Return (X, Y) of the center of cell containing provided text 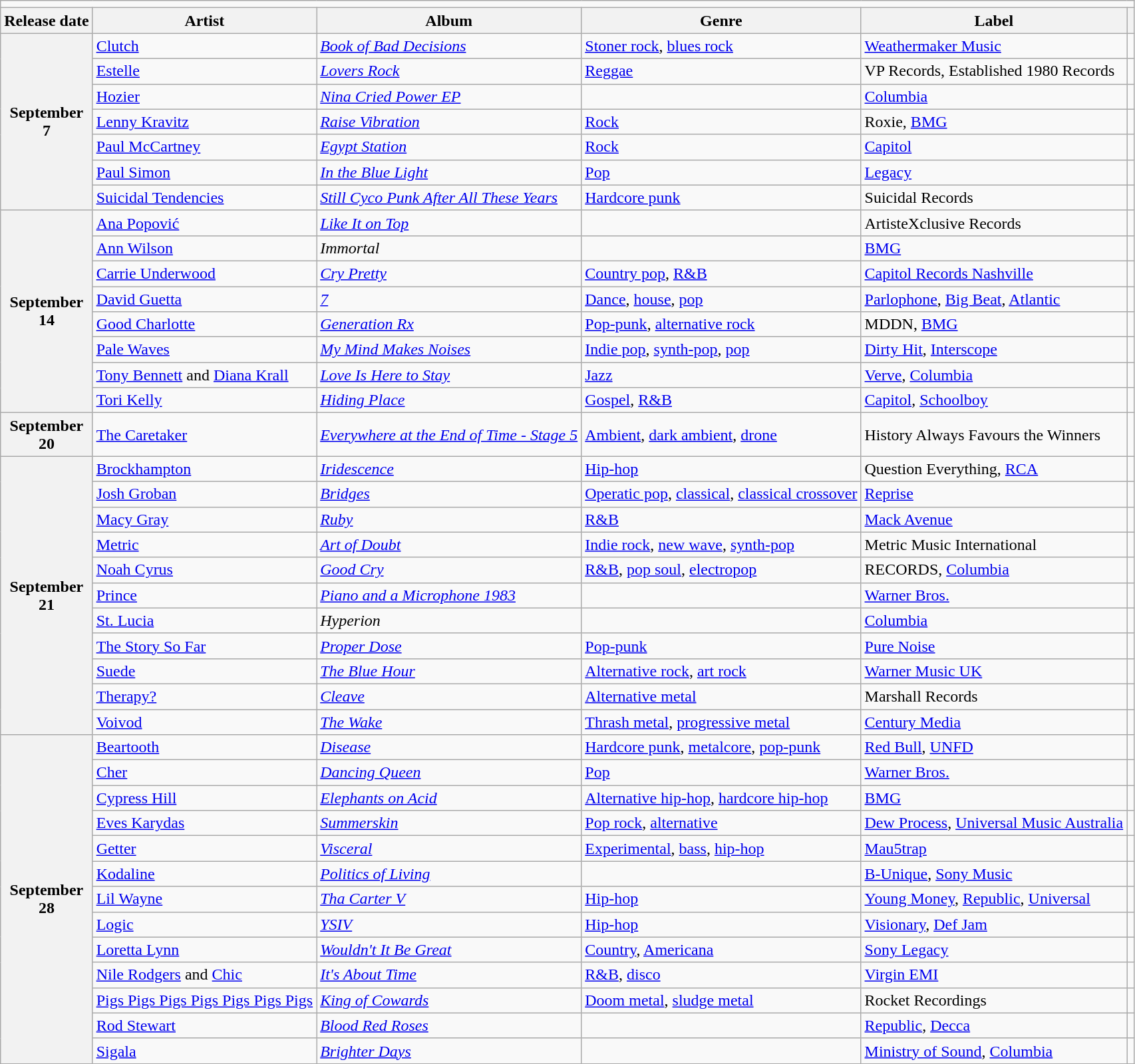
September28 (47, 899)
Wouldn't It Be Great (449, 950)
Country, Americana (721, 950)
Alternative rock, art rock (721, 671)
MDDN, BMG (994, 325)
R&B, pop soul, electropop (721, 570)
Verve, Columbia (994, 375)
Rocket Recordings (994, 1000)
Dirty Hit, Interscope (994, 350)
The Wake (449, 722)
Loretta Lynn (205, 950)
Reggae (721, 71)
Dew Process, Universal Music Australia (994, 823)
Logic (205, 924)
Josh Groban (205, 494)
Like It on Top (449, 223)
Good Charlotte (205, 325)
R&B, disco (721, 975)
Cypress Hill (205, 798)
Getter (205, 849)
Alternative metal (721, 696)
Voivod (205, 722)
Estelle (205, 71)
September21 (47, 596)
Iridescence (449, 469)
Album (449, 21)
Capitol Records Nashville (994, 273)
Marshall Records (994, 696)
Visionary, Def Jam (994, 924)
Immortal (449, 248)
Pop rock, alternative (721, 823)
Beartooth (205, 747)
Disease (449, 747)
St. Lucia (205, 620)
Nina Cried Power EP (449, 96)
Art of Doubt (449, 545)
Brighter Days (449, 1051)
Carrie Underwood (205, 273)
Blood Red Roses (449, 1025)
Young Money, Republic, Universal (994, 899)
Tori Kelly (205, 400)
Rod Stewart (205, 1025)
The Story So Far (205, 646)
Capitol (994, 147)
Metric (205, 545)
Ambient, dark ambient, drone (721, 435)
Gospel, R&B (721, 400)
Ruby (449, 519)
September20 (47, 435)
Red Bull, UNFD (994, 747)
7 (449, 299)
Cleave (449, 696)
Thrash metal, progressive metal (721, 722)
Capitol, Schoolboy (994, 400)
Eves Karydas (205, 823)
Brockhampton (205, 469)
Noah Cyrus (205, 570)
Cry Pretty (449, 273)
Good Cry (449, 570)
Summerskin (449, 823)
Elephants on Acid (449, 798)
Artist (205, 21)
Lil Wayne (205, 899)
Century Media (994, 722)
Bridges (449, 494)
Therapy? (205, 696)
In the Blue Light (449, 172)
September7 (47, 122)
R&B (721, 519)
Paul McCartney (205, 147)
Weathermaker Music (994, 46)
My Mind Makes Noises (449, 350)
VP Records, Established 1980 Records (994, 71)
Kodaline (205, 874)
Pigs Pigs Pigs Pigs Pigs Pigs Pigs (205, 1000)
Still Cyco Punk After All These Years (449, 198)
Hyperion (449, 620)
Metric Music International (994, 545)
Hiding Place (449, 400)
Piano and a Microphone 1983 (449, 595)
Hozier (205, 96)
Egypt Station (449, 147)
Macy Gray (205, 519)
Label (994, 21)
Pure Noise (994, 646)
Parlophone, Big Beat, Atlantic (994, 299)
Alternative hip-hop, hardcore hip-hop (721, 798)
Tha Carter V (449, 899)
Love Is Here to Stay (449, 375)
Hardcore punk (721, 198)
Prince (205, 595)
Country pop, R&B (721, 273)
Dance, house, pop (721, 299)
ArtisteXclusive Records (994, 223)
Everywhere at the End of Time - Stage 5 (449, 435)
Pop-punk (721, 646)
Mau5trap (994, 849)
Roxie, BMG (994, 122)
Sigala (205, 1051)
David Guetta (205, 299)
Tony Bennett and Diana Krall (205, 375)
Question Everything, RCA (994, 469)
Suede (205, 671)
Dancing Queen (449, 773)
Lenny Kravitz (205, 122)
Experimental, bass, hip-hop (721, 849)
Raise Vibration (449, 122)
Paul Simon (205, 172)
Book of Bad Decisions (449, 46)
Doom metal, sludge metal (721, 1000)
Legacy (994, 172)
King of Cowards (449, 1000)
It's About Time (449, 975)
Clutch (205, 46)
Suicidal Tendencies (205, 198)
Indie rock, new wave, synth-pop (721, 545)
Mack Avenue (994, 519)
Pop-punk, alternative rock (721, 325)
Release date (47, 21)
Suicidal Records (994, 198)
Proper Dose (449, 646)
Visceral (449, 849)
Ana Popović (205, 223)
Generation Rx (449, 325)
Genre (721, 21)
YSIV (449, 924)
Warner Music UK (994, 671)
September14 (47, 311)
Ann Wilson (205, 248)
Indie pop, synth-pop, pop (721, 350)
Cher (205, 773)
The Caretaker (205, 435)
Jazz (721, 375)
Virgin EMI (994, 975)
Politics of Living (449, 874)
Stoner rock, blues rock (721, 46)
RECORDS, Columbia (994, 570)
Reprise (994, 494)
Republic, Decca (994, 1025)
History Always Favours the Winners (994, 435)
Ministry of Sound, Columbia (994, 1051)
Operatic pop, classical, classical crossover (721, 494)
Sony Legacy (994, 950)
Lovers Rock (449, 71)
Pale Waves (205, 350)
The Blue Hour (449, 671)
Nile Rodgers and Chic (205, 975)
B-Unique, Sony Music (994, 874)
Hardcore punk, metalcore, pop-punk (721, 747)
